Provide the (X, Y) coordinate of the cell's center where the given text is located.  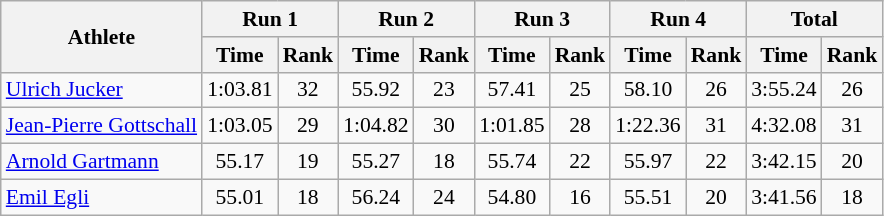
Jean-Pierre Gottschall (102, 126)
3:55.24 (784, 90)
Arnold Gartmann (102, 162)
Run 1 (270, 19)
Run 4 (678, 19)
1:22.36 (648, 126)
55.17 (240, 162)
25 (580, 90)
16 (580, 197)
58.10 (648, 90)
Run 2 (406, 19)
3:41.56 (784, 197)
Ulrich Jucker (102, 90)
4:32.08 (784, 126)
55.97 (648, 162)
54.80 (512, 197)
55.92 (376, 90)
1:04.82 (376, 126)
Emil Egli (102, 197)
19 (308, 162)
Athlete (102, 36)
29 (308, 126)
55.74 (512, 162)
57.41 (512, 90)
55.27 (376, 162)
32 (308, 90)
30 (444, 126)
23 (444, 90)
55.01 (240, 197)
56.24 (376, 197)
Total (814, 19)
1:03.05 (240, 126)
1:03.81 (240, 90)
28 (580, 126)
3:42.15 (784, 162)
1:01.85 (512, 126)
Run 3 (542, 19)
24 (444, 197)
55.51 (648, 197)
